Return (X, Y) of the center of cell containing provided text 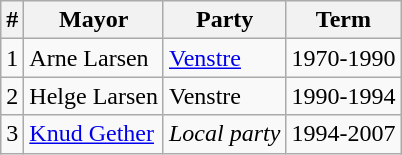
# (12, 20)
1990-1994 (344, 96)
1994-2007 (344, 134)
3 (12, 134)
1 (12, 58)
Term (344, 20)
Knud Gether (94, 134)
Helge Larsen (94, 96)
Mayor (94, 20)
Party (224, 20)
2 (12, 96)
Arne Larsen (94, 58)
1970-1990 (344, 58)
Local party (224, 134)
